Pinpoint the cell where the given text exists, returning its [X, Y] midpoint coordinate. 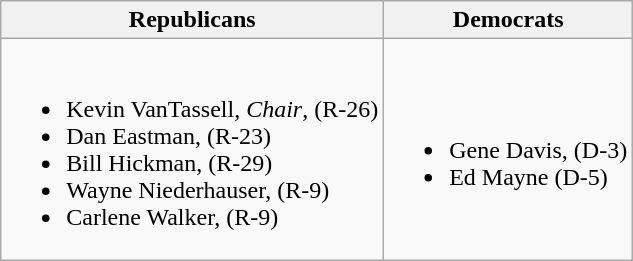
Republicans [192, 20]
Kevin VanTassell, Chair, (R-26)Dan Eastman, (R-23)Bill Hickman, (R-29)Wayne Niederhauser, (R-9)Carlene Walker, (R-9) [192, 150]
Gene Davis, (D-3)Ed Mayne (D-5) [508, 150]
Democrats [508, 20]
